Return (x, y) of the center of cell containing provided text 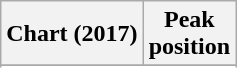
Chart (2017) (72, 34)
Peakposition (189, 34)
